Provide the [x, y] coordinate of the cell's center where the given text is located.  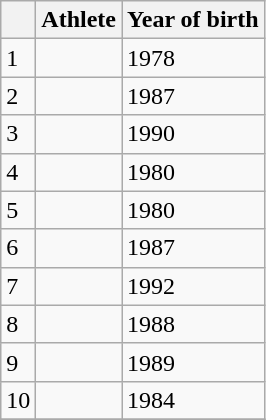
5 [18, 210]
3 [18, 134]
Year of birth [194, 20]
1990 [194, 134]
1992 [194, 286]
1 [18, 58]
10 [18, 400]
1978 [194, 58]
6 [18, 248]
1989 [194, 362]
1984 [194, 400]
Athlete [79, 20]
2 [18, 96]
7 [18, 286]
1988 [194, 324]
8 [18, 324]
4 [18, 172]
9 [18, 362]
